Determine the [x, y] coordinate at the center of the cell enclosing the given text.  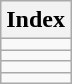
Index [36, 20]
